Output the [x, y] coordinate of the center of the cell containing the given text.  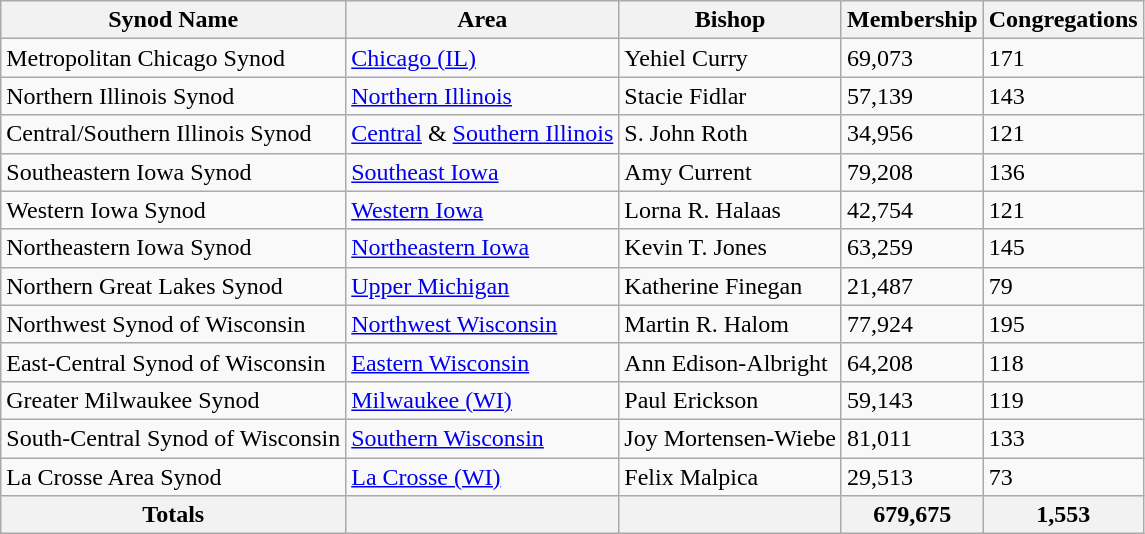
21,487 [912, 286]
Eastern Wisconsin [482, 362]
East-Central Synod of Wisconsin [174, 362]
Area [482, 20]
Southeastern Iowa Synod [174, 172]
64,208 [912, 362]
Northwest Wisconsin [482, 324]
La Crosse (WI) [482, 477]
Bishop [730, 20]
34,956 [912, 134]
Chicago (IL) [482, 58]
1,553 [1063, 515]
59,143 [912, 400]
Amy Current [730, 172]
La Crosse Area Synod [174, 477]
Western Iowa Synod [174, 210]
63,259 [912, 248]
Northern Illinois Synod [174, 96]
81,011 [912, 438]
Ann Edison-Albright [730, 362]
Southeast Iowa [482, 172]
Stacie Fidlar [730, 96]
29,513 [912, 477]
Yehiel Curry [730, 58]
Greater Milwaukee Synod [174, 400]
79,208 [912, 172]
133 [1063, 438]
Martin R. Halom [730, 324]
Western Iowa [482, 210]
Northeastern Iowa Synod [174, 248]
Central/Southern Illinois Synod [174, 134]
Milwaukee (WI) [482, 400]
Felix Malpica [730, 477]
195 [1063, 324]
Northern Illinois [482, 96]
Northwest Synod of Wisconsin [174, 324]
Synod Name [174, 20]
171 [1063, 58]
Congregations [1063, 20]
79 [1063, 286]
118 [1063, 362]
119 [1063, 400]
57,139 [912, 96]
S. John Roth [730, 134]
145 [1063, 248]
Northeastern Iowa [482, 248]
143 [1063, 96]
Lorna R. Halaas [730, 210]
Membership [912, 20]
69,073 [912, 58]
73 [1063, 477]
Paul Erickson [730, 400]
Katherine Finegan [730, 286]
Southern Wisconsin [482, 438]
77,924 [912, 324]
Northern Great Lakes Synod [174, 286]
Joy Mortensen-Wiebe [730, 438]
Upper Michigan [482, 286]
Central & Southern Illinois [482, 134]
South-Central Synod of Wisconsin [174, 438]
42,754 [912, 210]
136 [1063, 172]
Totals [174, 515]
Metropolitan Chicago Synod [174, 58]
679,675 [912, 515]
Kevin T. Jones [730, 248]
